Extract the (x, y) coordinate from the center of the cell holding the provided text.  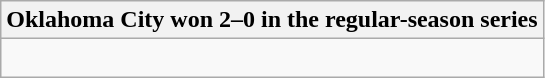
Oklahoma City won 2–0 in the regular-season series (272, 20)
